Return the (x, y) coordinate for the center point of the cell that contains the specified text.  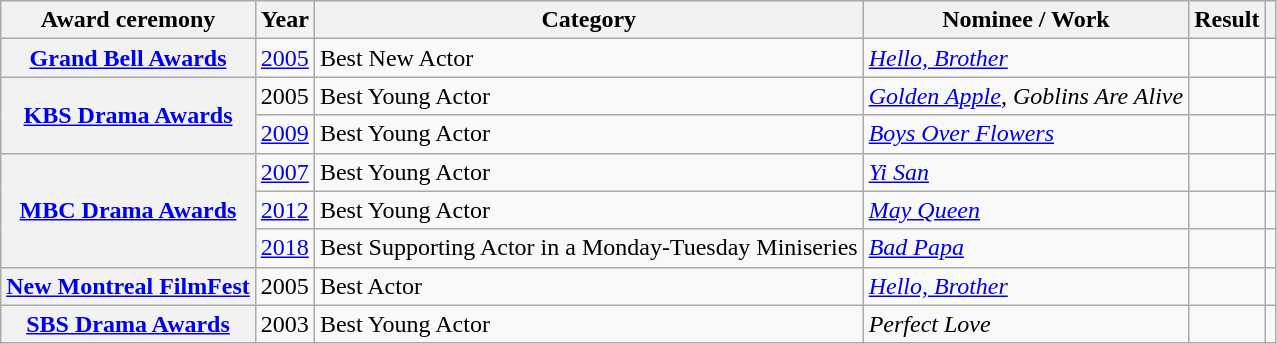
2003 (284, 324)
Best New Actor (588, 58)
KBS Drama Awards (128, 115)
New Montreal FilmFest (128, 286)
Bad Papa (1026, 248)
MBC Drama Awards (128, 210)
Nominee / Work (1026, 20)
Yi San (1026, 172)
Best Supporting Actor in a Monday-Tuesday Miniseries (588, 248)
2018 (284, 248)
Category (588, 20)
Award ceremony (128, 20)
SBS Drama Awards (128, 324)
Perfect Love (1026, 324)
Result (1227, 20)
2009 (284, 134)
Year (284, 20)
Best Actor (588, 286)
Grand Bell Awards (128, 58)
2012 (284, 210)
Boys Over Flowers (1026, 134)
May Queen (1026, 210)
2007 (284, 172)
Golden Apple, Goblins Are Alive (1026, 96)
